Determine the [x, y] coordinate at the center of the cell enclosing the given text.  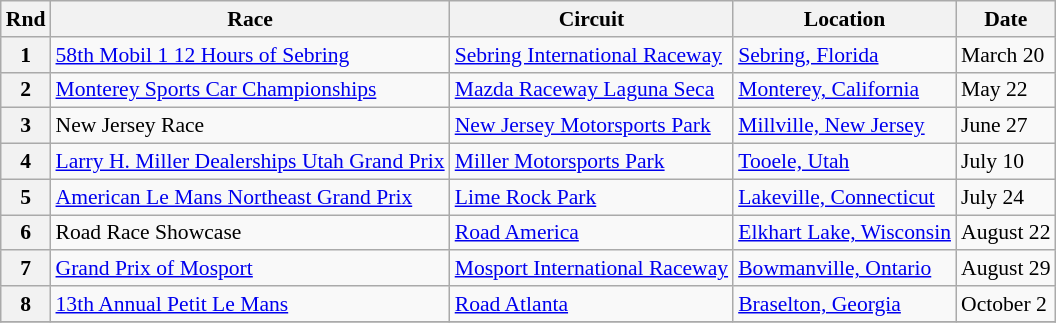
Lakeville, Connecticut [844, 197]
Road America [592, 233]
Monterey, California [844, 90]
Circuit [592, 19]
June 27 [1006, 126]
August 29 [1006, 269]
July 24 [1006, 197]
Larry H. Miller Dealerships Utah Grand Prix [250, 162]
Location [844, 19]
1 [26, 55]
8 [26, 304]
Road Race Showcase [250, 233]
58th Mobil 1 12 Hours of Sebring [250, 55]
May 22 [1006, 90]
August 22 [1006, 233]
Race [250, 19]
Road Atlanta [592, 304]
13th Annual Petit Le Mans [250, 304]
Lime Rock Park [592, 197]
Grand Prix of Mosport [250, 269]
4 [26, 162]
Braselton, Georgia [844, 304]
October 2 [1006, 304]
Sebring International Raceway [592, 55]
Sebring, Florida [844, 55]
Bowmanville, Ontario [844, 269]
Millville, New Jersey [844, 126]
3 [26, 126]
Monterey Sports Car Championships [250, 90]
March 20 [1006, 55]
Miller Motorsports Park [592, 162]
New Jersey Motorsports Park [592, 126]
July 10 [1006, 162]
2 [26, 90]
Date [1006, 19]
5 [26, 197]
6 [26, 233]
Mosport International Raceway [592, 269]
Rnd [26, 19]
Tooele, Utah [844, 162]
American Le Mans Northeast Grand Prix [250, 197]
New Jersey Race [250, 126]
Elkhart Lake, Wisconsin [844, 233]
7 [26, 269]
Mazda Raceway Laguna Seca [592, 90]
